Output the [x, y] coordinate of the center of the cell containing the given text.  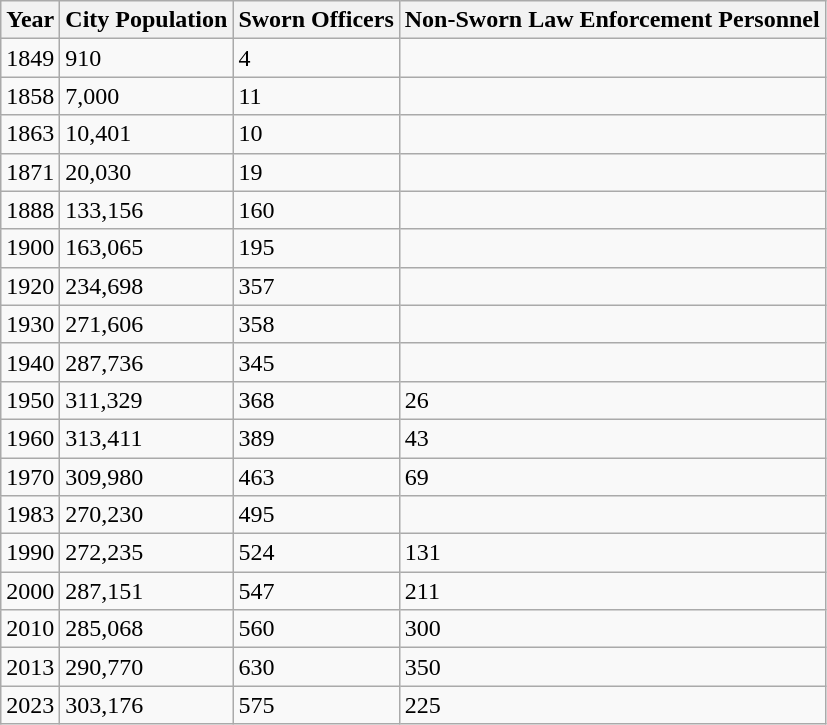
560 [316, 629]
234,698 [146, 286]
1888 [30, 210]
1858 [30, 96]
271,606 [146, 324]
10 [316, 134]
1940 [30, 362]
20,030 [146, 172]
2000 [30, 591]
1863 [30, 134]
575 [316, 705]
1849 [30, 58]
1983 [30, 515]
19 [316, 172]
43 [612, 438]
285,068 [146, 629]
Year [30, 20]
1900 [30, 248]
7,000 [146, 96]
495 [316, 515]
287,736 [146, 362]
303,176 [146, 705]
630 [316, 667]
272,235 [146, 553]
547 [316, 591]
Sworn Officers [316, 20]
311,329 [146, 400]
26 [612, 400]
290,770 [146, 667]
133,156 [146, 210]
270,230 [146, 515]
463 [316, 477]
211 [612, 591]
163,065 [146, 248]
69 [612, 477]
160 [316, 210]
910 [146, 58]
287,151 [146, 591]
1950 [30, 400]
300 [612, 629]
357 [316, 286]
1960 [30, 438]
2013 [30, 667]
Non-Sworn Law Enforcement Personnel [612, 20]
524 [316, 553]
368 [316, 400]
345 [316, 362]
1930 [30, 324]
10,401 [146, 134]
1920 [30, 286]
195 [316, 248]
358 [316, 324]
2023 [30, 705]
1970 [30, 477]
313,411 [146, 438]
350 [612, 667]
11 [316, 96]
225 [612, 705]
1871 [30, 172]
City Population [146, 20]
131 [612, 553]
1990 [30, 553]
389 [316, 438]
309,980 [146, 477]
4 [316, 58]
2010 [30, 629]
